Capture the cell that displays the provided text and extract its (x, y) central coordinate. 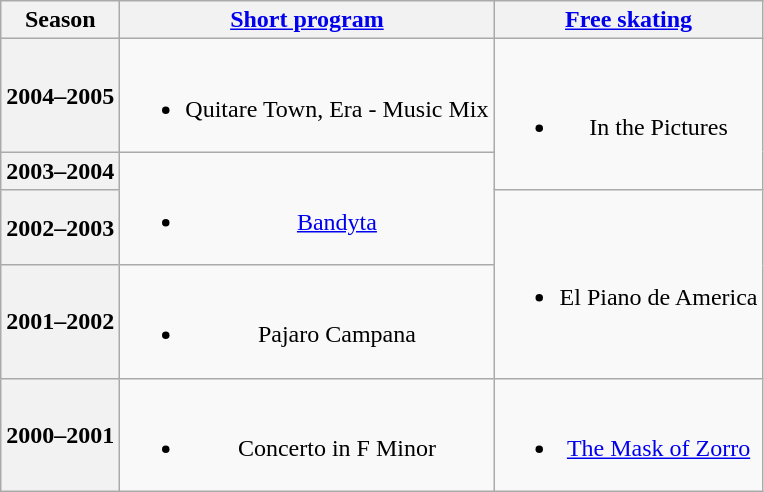
Free skating (628, 20)
2004–2005 (60, 96)
The Mask of Zorro (628, 434)
2001–2002 (60, 322)
In the Pictures (628, 114)
Quitare Town, Era - Music Mix (307, 96)
Short program (307, 20)
Concerto in F Minor (307, 434)
Bandyta (307, 208)
2003–2004 (60, 171)
Pajaro Campana (307, 322)
2000–2001 (60, 434)
Season (60, 20)
El Piano de America (628, 284)
2002–2003 (60, 228)
